Scan for the cell matching the given text and deliver its [X, Y] coordinate at center. 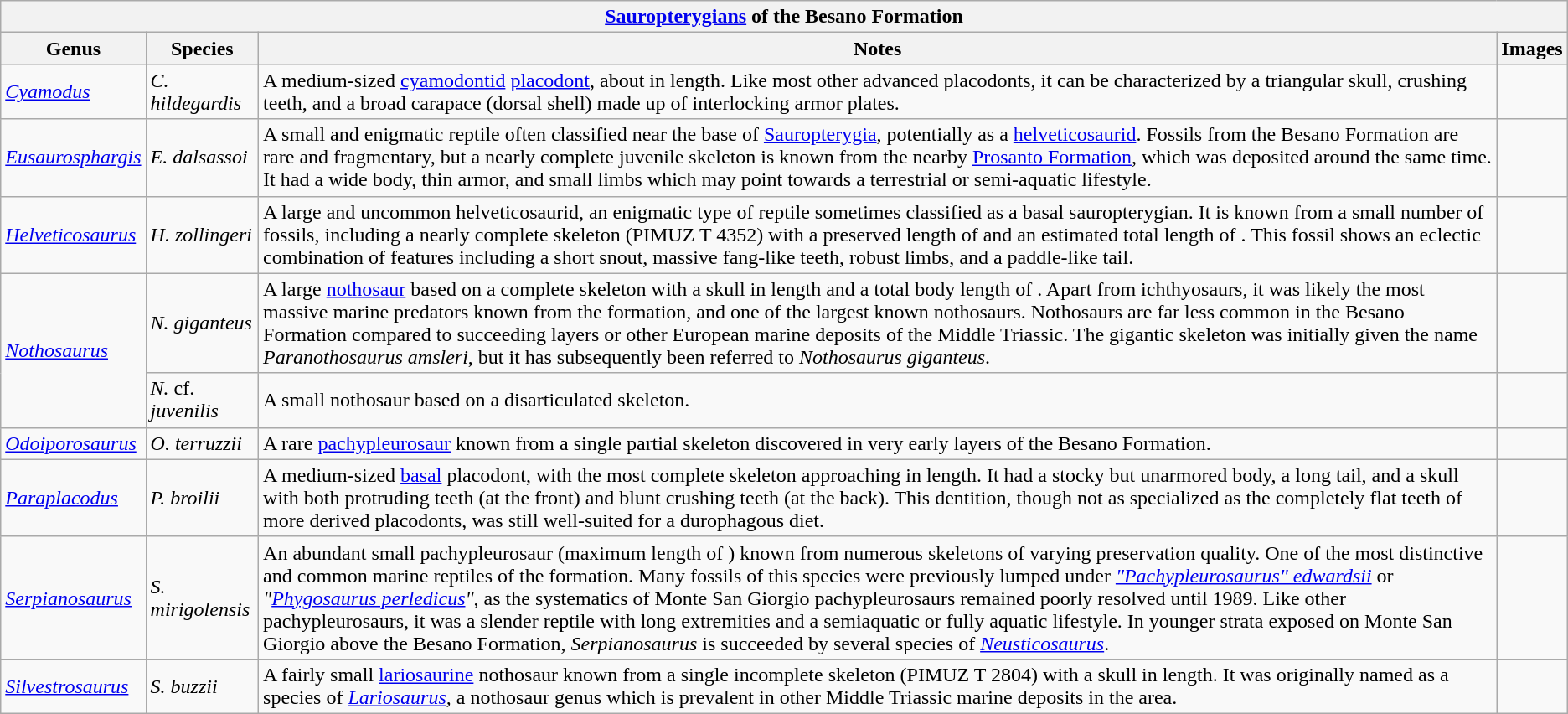
Serpianosaurus [74, 598]
Silvestrosaurus [74, 686]
H. zollingeri [203, 235]
S. buzzii [203, 686]
C. hildegardis [203, 92]
Species [203, 49]
Eusaurosphargis [74, 158]
Genus [74, 49]
Images [1532, 49]
Helveticosaurus [74, 235]
P. broilii [203, 498]
Nothosaurus [74, 350]
Paraplacodus [74, 498]
Cyamodus [74, 92]
S. mirigolensis [203, 598]
E. dalsassoi [203, 158]
A rare pachypleurosaur known from a single partial skeleton discovered in very early layers of the Besano Formation. [878, 443]
N. cf. juvenilis [203, 401]
Odoiporosaurus [74, 443]
A small nothosaur based on a disarticulated skeleton. [878, 401]
Sauropterygians of the Besano Formation [784, 17]
O. terruzzii [203, 443]
N. giganteus [203, 323]
Notes [878, 49]
